Extract the (X, Y) coordinate from the center of the cell holding the provided text.  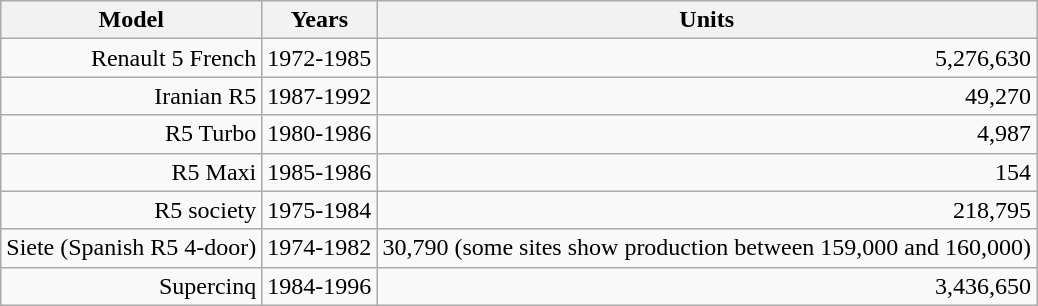
1987-1992 (320, 96)
3,436,650 (707, 286)
154 (707, 172)
R5 society (132, 210)
49,270 (707, 96)
1984-1996 (320, 286)
Supercinq (132, 286)
Renault 5 French (132, 58)
1974-1982 (320, 248)
Siete (Spanish R5 4-door) (132, 248)
Model (132, 20)
30,790 (some sites show production between 159,000 and 160,000) (707, 248)
Units (707, 20)
5,276,630 (707, 58)
218,795 (707, 210)
Iranian R5 (132, 96)
1972-1985 (320, 58)
R5 Maxi (132, 172)
R5 Turbo (132, 134)
1985-1986 (320, 172)
1980-1986 (320, 134)
1975-1984 (320, 210)
Years (320, 20)
4,987 (707, 134)
